Capture the cell that displays the provided text and extract its [X, Y] central coordinate. 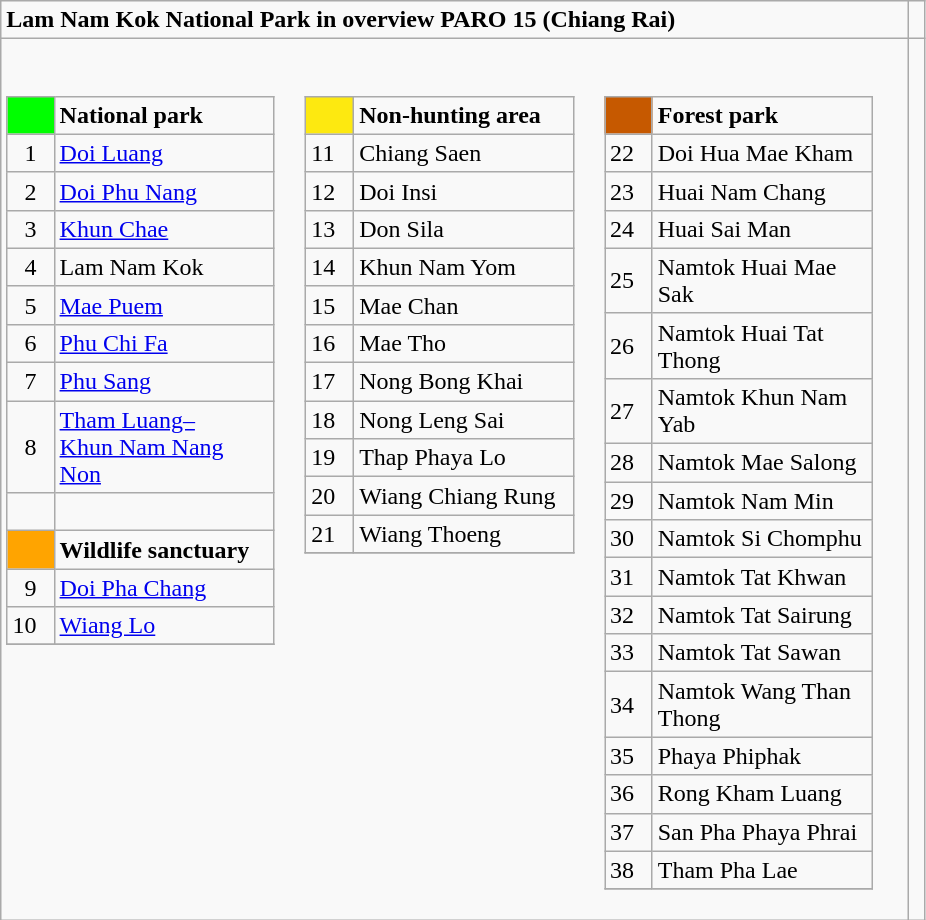
21 [330, 534]
36 [629, 794]
38 [629, 870]
Doi Insi [464, 191]
Rong Kham Luang [762, 794]
Non-hunting area [464, 115]
31 [629, 577]
Forest park [762, 115]
Huai Sai Man [762, 229]
Namtok Wang Than Thong [762, 704]
33 [629, 653]
22 [629, 153]
Don Sila [464, 229]
35 [629, 756]
20 [330, 496]
Nong Bong Khai [464, 382]
Namtok Huai Mae Sak [762, 280]
Tham Pha Lae [762, 870]
Namtok Tat Khwan [762, 577]
Tham Luang–Khun Nam Nang Non [164, 447]
Wiang Thoeng [464, 534]
Namtok Tat Sairung [762, 615]
30 [629, 539]
16 [330, 343]
Thap Phaya Lo [464, 458]
8 [30, 447]
14 [330, 267]
San Pha Phaya Phrai [762, 832]
Mae Tho [464, 343]
Namtok Si Chomphu [762, 539]
National park [164, 115]
Phu Chi Fa [164, 343]
Doi Hua Mae Kham [762, 153]
19 [330, 458]
12 [330, 191]
3 [30, 229]
Nong Leng Sai [464, 420]
2 [30, 191]
Wiang Lo [164, 626]
9 [30, 588]
28 [629, 463]
7 [30, 382]
26 [629, 346]
11 [330, 153]
Khun Nam Yom [464, 267]
Chiang Saen [464, 153]
Mae Puem [164, 305]
15 [330, 305]
Doi Luang [164, 153]
Huai Nam Chang [762, 191]
18 [330, 420]
4 [30, 267]
24 [629, 229]
Doi Pha Chang [164, 588]
Namtok Nam Min [762, 501]
34 [629, 704]
Wildlife sanctuary [164, 550]
Phaya Phiphak [762, 756]
Namtok Tat Sawan [762, 653]
29 [629, 501]
37 [629, 832]
Lam Nam Kok National Park in overview PARO 15 (Chiang Rai) [454, 20]
17 [330, 382]
Mae Chan [464, 305]
23 [629, 191]
Namtok Khun Nam Yab [762, 410]
Doi Phu Nang [164, 191]
Wiang Chiang Rung [464, 496]
27 [629, 410]
Namtok Mae Salong [762, 463]
Phu Sang [164, 382]
Lam Nam Kok [164, 267]
6 [30, 343]
1 [30, 153]
25 [629, 280]
5 [30, 305]
32 [629, 615]
10 [30, 626]
13 [330, 229]
Namtok Huai Tat Thong [762, 346]
Khun Chae [164, 229]
